Provide the (X, Y) coordinate of the cell's center where the given text is located.  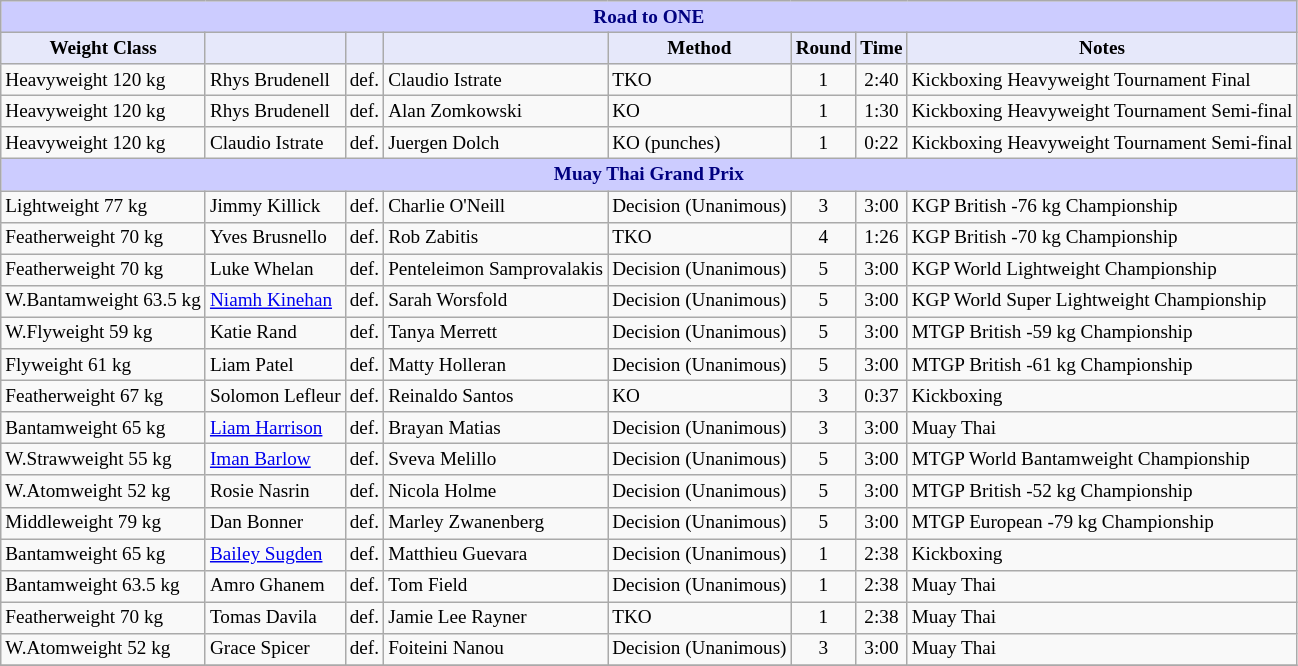
Flyweight 61 kg (104, 365)
Katie Rand (275, 333)
Nicola Holme (496, 491)
Rosie Nasrin (275, 491)
Niamh Kinehan (275, 301)
4 (824, 238)
KGP British -70 kg Championship (1102, 238)
Bantamweight 63.5 kg (104, 586)
Tanya Merrett (496, 333)
Brayan Matias (496, 428)
1:26 (882, 238)
KO (punches) (700, 143)
MTGP European -79 kg Championship (1102, 523)
Tomas Davila (275, 618)
Amro Ghanem (275, 586)
Iman Barlow (275, 460)
Featherweight 67 kg (104, 396)
Tom Field (496, 586)
Alan Zomkowski (496, 111)
Jimmy Killick (275, 206)
Bailey Sugden (275, 554)
Luke Whelan (275, 270)
Notes (1102, 48)
1:30 (882, 111)
Liam Patel (275, 365)
Penteleimon Samprovalakis (496, 270)
Foiteini Nanou (496, 649)
MTGP British -52 kg Championship (1102, 491)
Matty Holleran (496, 365)
Time (882, 48)
0:22 (882, 143)
Road to ONE (649, 17)
2:40 (882, 80)
0:37 (882, 396)
Kickboxing Heavyweight Tournament Final (1102, 80)
Solomon Lefleur (275, 396)
W.Bantamweight 63.5 kg (104, 301)
Reinaldo Santos (496, 396)
Yves Brusnello (275, 238)
Middleweight 79 kg (104, 523)
Muay Thai Grand Prix (649, 175)
Liam Harrison (275, 428)
W.Strawweight 55 kg (104, 460)
Rob Zabitis (496, 238)
Marley Zwanenberg (496, 523)
MTGP British -61 kg Championship (1102, 365)
KGP British -76 kg Championship (1102, 206)
Round (824, 48)
KGP World Super Lightweight Championship (1102, 301)
Matthieu Guevara (496, 554)
Grace Spicer (275, 649)
W.Flyweight 59 kg (104, 333)
Weight Class (104, 48)
Method (700, 48)
Juergen Dolch (496, 143)
Sarah Worsfold (496, 301)
Dan Bonner (275, 523)
MTGP World Bantamweight Championship (1102, 460)
Jamie Lee Rayner (496, 618)
Charlie O'Neill (496, 206)
Lightweight 77 kg (104, 206)
Sveva Melillo (496, 460)
KGP World Lightweight Championship (1102, 270)
MTGP British -59 kg Championship (1102, 333)
